Capture the cell that displays the provided text and extract its (x, y) central coordinate. 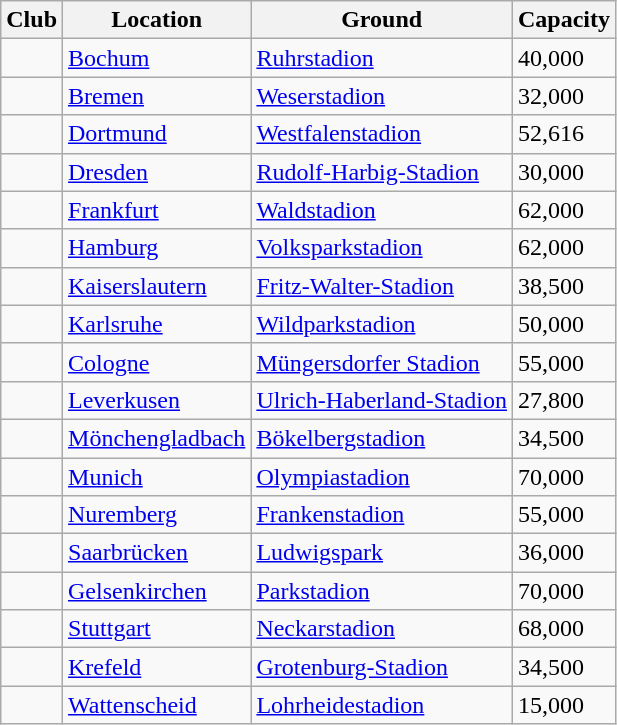
Ground (382, 20)
Fritz-Walter-Stadion (382, 286)
Munich (157, 477)
Frankfurt (157, 210)
Frankenstadion (382, 515)
30,000 (564, 172)
Neckarstadion (382, 629)
Club (32, 20)
Stuttgart (157, 629)
Westfalenstadion (382, 134)
52,616 (564, 134)
Capacity (564, 20)
Dortmund (157, 134)
Waldstadion (382, 210)
68,000 (564, 629)
Nuremberg (157, 515)
Krefeld (157, 667)
Ruhrstadion (382, 58)
Bökelbergstadion (382, 438)
50,000 (564, 324)
Wattenscheid (157, 705)
Ulrich-Haberland-Stadion (382, 400)
Grotenburg-Stadion (382, 667)
Leverkusen (157, 400)
Rudolf-Harbig-Stadion (382, 172)
Gelsenkirchen (157, 591)
15,000 (564, 705)
Parkstadion (382, 591)
Dresden (157, 172)
Location (157, 20)
Weserstadion (382, 96)
Ludwigspark (382, 553)
Saarbrücken (157, 553)
Müngersdorfer Stadion (382, 362)
Karlsruhe (157, 324)
36,000 (564, 553)
Bochum (157, 58)
Olympiastadion (382, 477)
Volksparkstadion (382, 248)
32,000 (564, 96)
Kaiserslautern (157, 286)
27,800 (564, 400)
Bremen (157, 96)
38,500 (564, 286)
Hamburg (157, 248)
Cologne (157, 362)
Wildparkstadion (382, 324)
Mönchengladbach (157, 438)
40,000 (564, 58)
Lohrheidestadion (382, 705)
